Determine the [x, y] coordinate at the center of the cell enclosing the given text.  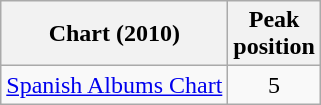
Peakposition [274, 34]
Spanish Albums Chart [114, 85]
Chart (2010) [114, 34]
5 [274, 85]
